From the cell containing the given text, extract its center point as [x, y] coordinate. 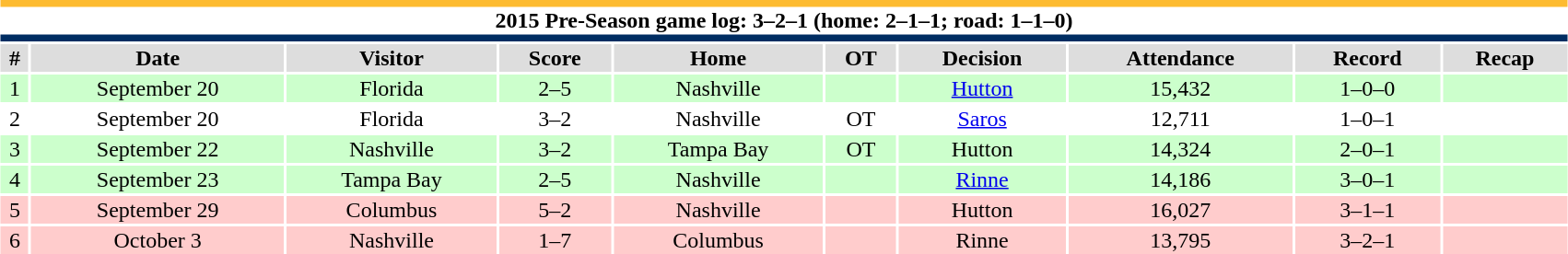
2015 Pre-Season game log: 3–2–1 (home: 2–1–1; road: 1–1–0) [784, 20]
3–2–1 [1367, 240]
4 [15, 179]
13,795 [1181, 240]
3–1–1 [1367, 210]
Score [555, 58]
Record [1367, 58]
Home [719, 58]
September 29 [158, 210]
Date [158, 58]
3–0–1 [1367, 179]
5–2 [555, 210]
16,027 [1181, 210]
3 [15, 149]
Visitor [392, 58]
2–0–1 [1367, 149]
6 [15, 240]
September 22 [158, 149]
14,186 [1181, 179]
September 23 [158, 179]
Recap [1505, 58]
15,432 [1181, 88]
12,711 [1181, 119]
October 3 [158, 240]
14,324 [1181, 149]
5 [15, 210]
Saros [982, 119]
2 [15, 119]
1–0–1 [1367, 119]
1–7 [555, 240]
Decision [982, 58]
1–0–0 [1367, 88]
# [15, 58]
1 [15, 88]
Attendance [1181, 58]
